Output the [X, Y] coordinate of the center of the cell containing the given text.  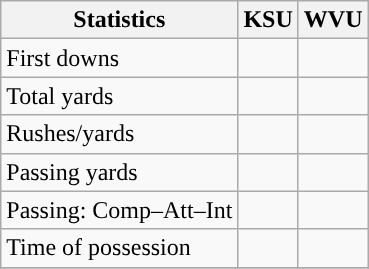
Total yards [120, 96]
Passing yards [120, 172]
WVU [333, 20]
KSU [268, 20]
First downs [120, 58]
Time of possession [120, 248]
Passing: Comp–Att–Int [120, 210]
Statistics [120, 20]
Rushes/yards [120, 134]
